For the text-containing cell, return its midpoint in (X, Y) coordinate format. 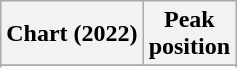
Peakposition (189, 34)
Chart (2022) (72, 34)
